Find where the given text appears and provide that cell's center as [x, y] coordinate. 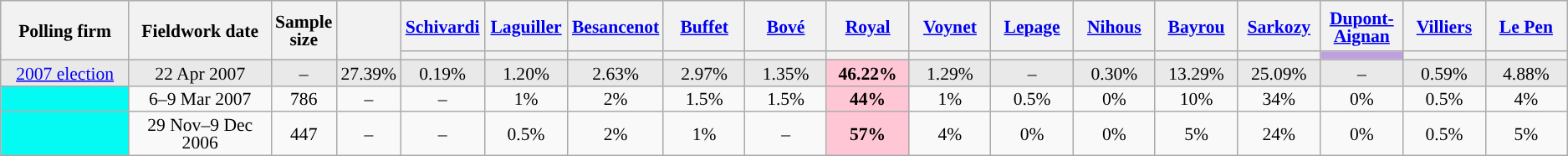
Le Pen [1526, 26]
2.97% [704, 72]
4.88% [1526, 72]
Voynet [950, 26]
0.30% [1114, 72]
0.59% [1444, 72]
Royal [868, 26]
44% [868, 99]
Polling firm [65, 30]
6–9 Mar 2007 [200, 99]
2007 election [65, 72]
Sarkozy [1279, 26]
786 [304, 99]
Nihous [1114, 26]
Villiers [1444, 26]
Fieldwork date [200, 30]
34% [1279, 99]
Buffet [704, 26]
Bayrou [1196, 26]
447 [304, 134]
Samplesize [304, 30]
Laguiller [526, 26]
29 Nov–9 Dec 2006 [200, 134]
1.35% [786, 72]
10% [1196, 99]
57% [868, 134]
1.29% [950, 72]
22 Apr 2007 [200, 72]
1.20% [526, 72]
Besancenot [615, 26]
Dupont-Aignan [1361, 26]
2.63% [615, 72]
46.22% [868, 72]
Lepage [1032, 26]
25.09% [1279, 72]
Schivardi [442, 26]
24% [1279, 134]
27.39% [368, 72]
0.19% [442, 72]
13.29% [1196, 72]
Bové [786, 26]
